Output the [x, y] coordinate of the center of the cell containing the given text.  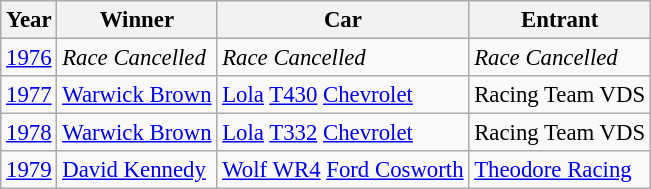
1978 [29, 133]
1976 [29, 58]
Entrant [560, 20]
Winner [137, 20]
Car [343, 20]
Year [29, 20]
1977 [29, 95]
1979 [29, 170]
Wolf WR4 Ford Cosworth [343, 170]
Lola T430 Chevrolet [343, 95]
Theodore Racing [560, 170]
Lola T332 Chevrolet [343, 133]
David Kennedy [137, 170]
